Return the [X, Y] coordinate for the center point of the cell that contains the specified text.  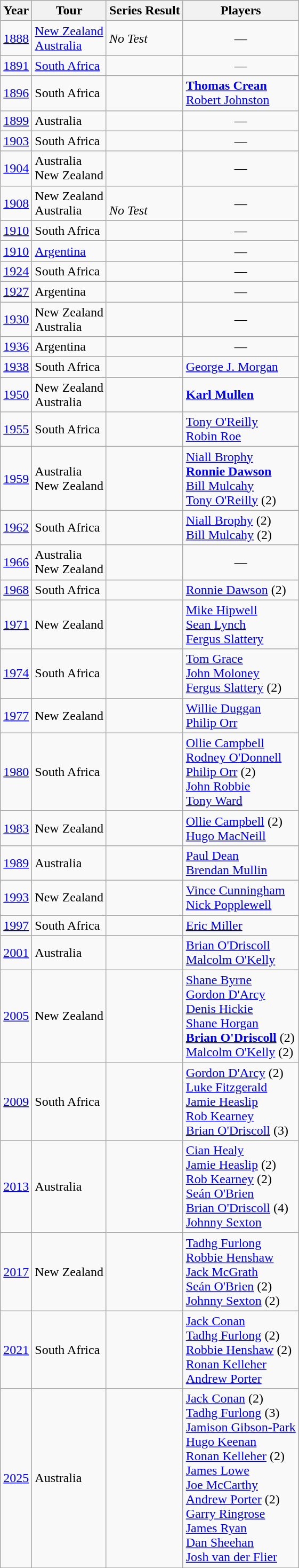
New Zealand Australia [69, 38]
Paul DeanBrendan Mullin [241, 862]
Year [16, 11]
Ronnie Dawson (2) [241, 590]
1974 [16, 674]
1955 [16, 429]
Ollie CampbellRodney O'DonnellPhilip Orr (2)John RobbieTony Ward [241, 772]
Tadhg FurlongRobbie HenshawJack McGrathSeán O'Brien (2)Johnny Sexton (2) [241, 1272]
2021 [16, 1350]
1950 [16, 395]
Tom GraceJohn MoloneyFergus Slattery (2) [241, 674]
1966 [16, 563]
Niall Brophy (2)Bill Mulcahy (2) [241, 527]
Cian HealyJamie Heaslip (2)Rob Kearney (2)Seán O'BrienBrian O'Driscoll (4)Johnny Sexton [241, 1187]
1977 [16, 715]
Series Result [144, 11]
1896 [16, 93]
1959 [16, 478]
1930 [16, 319]
1924 [16, 271]
1997 [16, 925]
Tony O'ReillyRobin Roe [241, 429]
Eric Miller [241, 925]
Players [241, 11]
Ollie Campbell (2)Hugo MacNeill [241, 828]
1904 [16, 169]
2013 [16, 1187]
1971 [16, 624]
Karl Mullen [241, 395]
1980 [16, 772]
2025 [16, 1478]
Shane ByrneGordon D'ArcyDenis HickieShane HorganBrian O'Driscoll (2)Malcolm O'Kelly (2) [241, 1016]
1993 [16, 898]
1899 [16, 121]
Thomas CreanRobert Johnston [241, 93]
1983 [16, 828]
1888 [16, 38]
1962 [16, 527]
1891 [16, 66]
George J. Morgan [241, 367]
Vince CunninghamNick Popplewell [241, 898]
1927 [16, 291]
1903 [16, 141]
1908 [16, 203]
2009 [16, 1102]
Tour [69, 11]
1968 [16, 590]
2017 [16, 1272]
Jack ConanTadhg Furlong (2)Robbie Henshaw (2) Ronan Kelleher Andrew Porter [241, 1350]
1936 [16, 347]
Niall BrophyRonnie DawsonBill MulcahyTony O'Reilly (2) [241, 478]
2001 [16, 953]
2005 [16, 1016]
Willie DugganPhilip Orr [241, 715]
1989 [16, 862]
1938 [16, 367]
Gordon D'Arcy (2)Luke FitzgeraldJamie HeaslipRob KearneyBrian O'Driscoll (3) [241, 1102]
Mike HipwellSean LynchFergus Slattery [241, 624]
Brian O'DriscollMalcolm O'Kelly [241, 953]
